Search for the cell housing the specified text and yield its (X, Y) center coordinate. 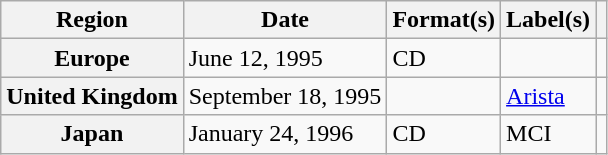
Arista (548, 96)
Japan (92, 134)
MCI (548, 134)
January 24, 1996 (285, 134)
Date (285, 20)
Label(s) (548, 20)
Region (92, 20)
United Kingdom (92, 96)
Format(s) (444, 20)
Europe (92, 58)
June 12, 1995 (285, 58)
September 18, 1995 (285, 96)
